Detect which cell encompasses the target text, then output its [x, y] center coordinate. 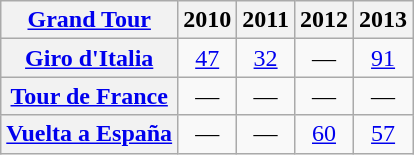
32 [266, 58]
2011 [266, 20]
Tour de France [90, 96]
91 [384, 58]
Giro d'Italia [90, 58]
2010 [208, 20]
2012 [324, 20]
47 [208, 58]
57 [384, 134]
Grand Tour [90, 20]
60 [324, 134]
2013 [384, 20]
Vuelta a España [90, 134]
